Identify which cell holds the provided text, then report its [X, Y] central coordinate. 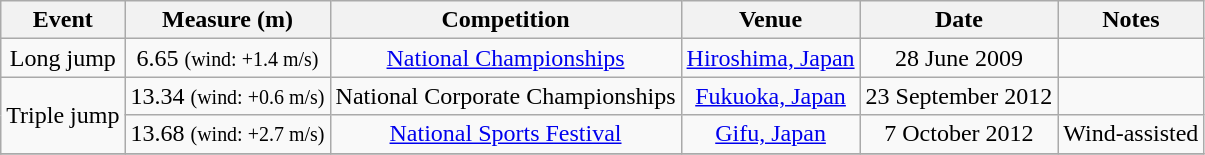
Fukuoka, Japan [770, 96]
Long jump [63, 58]
Venue [770, 20]
13.34 (wind: +0.6 m/s) [228, 96]
Gifu, Japan [770, 134]
Event [63, 20]
28 June 2009 [959, 58]
13.68 (wind: +2.7 m/s) [228, 134]
Measure (m) [228, 20]
Wind-assisted [1131, 134]
23 September 2012 [959, 96]
Hiroshima, Japan [770, 58]
Date [959, 20]
National Championships [506, 58]
Competition [506, 20]
6.65 (wind: +1.4 m/s) [228, 58]
7 October 2012 [959, 134]
National Corporate Championships [506, 96]
National Sports Festival [506, 134]
Notes [1131, 20]
Triple jump [63, 115]
